Extract the [x, y] coordinate from the center of the cell holding the provided text.  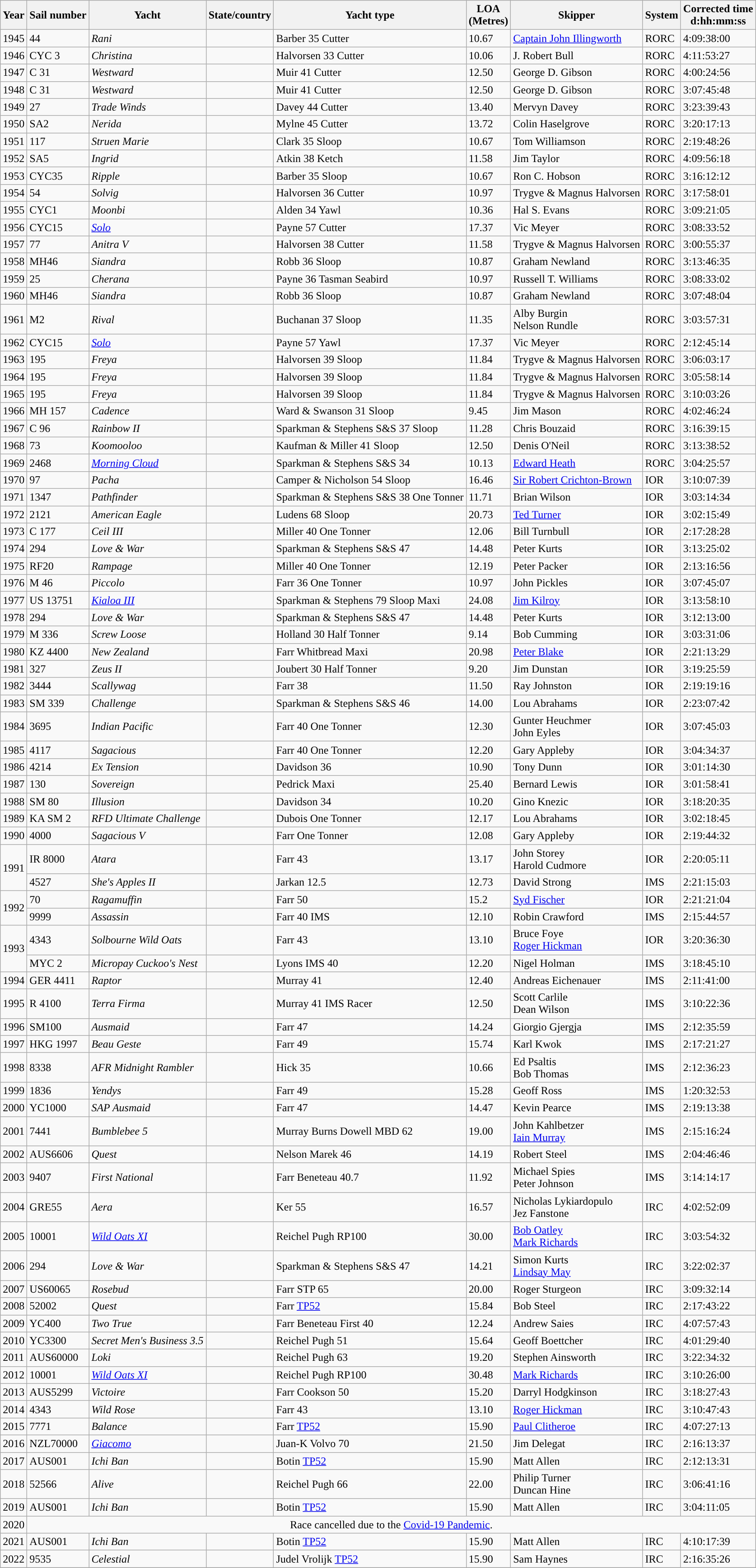
Alive [147, 1484]
YC3300 [58, 1341]
2:12:35:59 [718, 1027]
2468 [58, 463]
AUS60000 [58, 1358]
Jim Taylor [577, 158]
12.19 [489, 566]
2009 [14, 1323]
Beau Geste [147, 1044]
Roger Hickman [577, 1409]
1957 [14, 245]
Ray Johnston [577, 686]
3:13:58:10 [718, 600]
3:04:25:57 [718, 463]
1972 [14, 514]
2:17:28:28 [718, 532]
10.90 [489, 767]
4214 [58, 767]
44 [58, 38]
Bob Steel [577, 1306]
12.08 [489, 836]
3:08:33:52 [718, 227]
14.21 [489, 1266]
Andreas Eichenauer [577, 980]
117 [58, 141]
77 [58, 245]
YC400 [58, 1323]
1979 [14, 635]
Ker 55 [370, 1207]
10.20 [489, 801]
Bob Oatley Mark Richards [577, 1237]
3:01:58:41 [718, 784]
1989 [14, 819]
M 46 [58, 583]
130 [58, 784]
3:17:58:01 [718, 193]
16.57 [489, 1207]
Yacht type [370, 15]
3:18:27:43 [718, 1392]
Loki [147, 1358]
8338 [58, 1067]
Struen Marie [147, 141]
Geoff Boettcher [577, 1341]
3:10:07:39 [718, 480]
Geoff Ross [577, 1090]
1964 [14, 377]
2:19:44:32 [718, 836]
Rainbow II [147, 428]
John Storey Harold Cudmore [577, 859]
4:02:46:24 [718, 411]
14.19 [489, 1155]
11.50 [489, 686]
Tom Williamson [577, 141]
M 336 [58, 635]
1962 [14, 343]
2:16:13:37 [718, 1443]
3:22:02:37 [718, 1266]
1998 [14, 1067]
Sir Robert Crichton-Brown [577, 480]
1977 [14, 600]
Aera [147, 1207]
13.72 [489, 124]
30.48 [489, 1375]
Wild Rose [147, 1409]
11.35 [489, 320]
Indian Pacific [147, 727]
Camper & Nicholson 54 Sloop [370, 480]
3:18:20:35 [718, 801]
1997 [14, 1044]
John Pickles [577, 583]
22.00 [489, 1484]
1987 [14, 784]
2010 [14, 1341]
2:20:05:11 [718, 859]
Holland 30 Half Tonner [370, 635]
3:04:34:37 [718, 750]
Robert Steel [577, 1155]
1956 [14, 227]
Morning Cloud [147, 463]
Darryl Hodgkinson [577, 1392]
Scallywag [147, 686]
Cadence [147, 411]
1988 [14, 801]
1967 [14, 428]
2019 [14, 1508]
Jarkan 12.5 [370, 882]
1965 [14, 394]
2:21:21:04 [718, 900]
4:10:17:39 [718, 1542]
20.73 [489, 514]
Giorgio Gjergja [577, 1027]
2:15:44:57 [718, 917]
Farr Beneteau 40.7 [370, 1178]
1980 [14, 652]
2:12:13:31 [718, 1461]
Screw Loose [147, 635]
73 [58, 445]
3:13:46:35 [718, 262]
Jim Delegat [577, 1443]
Payne 57 Cutter [370, 227]
Hal S. Evans [577, 210]
Payne 36 Tasman Seabird [370, 279]
Sparkman & Stephens S&S 34 [370, 463]
LOA (Metres) [489, 15]
Davidson 34 [370, 801]
Buchanan 37 Sloop [370, 320]
2020 [14, 1525]
20.98 [489, 652]
12.10 [489, 917]
1971 [14, 497]
21.50 [489, 1443]
2:17:21:27 [718, 1044]
3:09:32:14 [718, 1289]
15.2 [489, 900]
2000 [14, 1108]
Kevin Pearce [577, 1108]
2:19:13:38 [718, 1108]
7771 [58, 1426]
14.00 [489, 703]
3695 [58, 727]
52002 [58, 1306]
Davey 44 Cutter [370, 107]
3:03:57:31 [718, 320]
12.73 [489, 882]
Sagacious [147, 750]
SAP Ausmaid [147, 1108]
3:16:39:15 [718, 428]
MH 157 [58, 411]
Year [14, 15]
1974 [14, 549]
Karl Kwok [577, 1044]
Davidson 36 [370, 767]
US60065 [58, 1289]
CYC1 [58, 210]
3:13:25:02 [718, 549]
Captain John Illingworth [577, 38]
Joubert 30 Half Tonner [370, 669]
3:05:58:14 [718, 377]
1985 [14, 750]
Kaufman & Miller 41 Sloop [370, 445]
9.14 [489, 635]
25 [58, 279]
Farr 50 [370, 900]
First National [147, 1178]
US 13751 [58, 600]
Pacha [147, 480]
Corrected time d:hh:mm:ss [718, 15]
Rival [147, 320]
3:06:41:16 [718, 1484]
Bob Cumming [577, 635]
3:10:26:00 [718, 1375]
Sparkman & Stephens S&S 46 [370, 703]
4:07:57:43 [718, 1323]
Scott Carlile Dean Wilson [577, 1004]
Stephen Ainsworth [577, 1358]
15.74 [489, 1044]
C 177 [58, 532]
15.84 [489, 1306]
Sam Haynes [577, 1559]
3:18:45:10 [718, 963]
3:08:33:02 [718, 279]
14.47 [489, 1108]
2012 [14, 1375]
Halvorsen 33 Cutter [370, 56]
KZ 4400 [58, 652]
John Kahlbetzer Iain Murray [577, 1131]
1983 [14, 703]
12.17 [489, 819]
SA5 [58, 158]
M2 [58, 320]
Farr Beneteau First 40 [370, 1323]
Roger Sturgeon [577, 1289]
Ragamuffin [147, 900]
Barber 35 Sloop [370, 176]
3:19:25:59 [718, 669]
Bernard Lewis [577, 784]
Illusion [147, 801]
12.06 [489, 532]
Ludens 68 Sloop [370, 514]
Ward & Swanson 31 Sloop [370, 411]
9999 [58, 917]
Skipper [577, 15]
20.00 [489, 1289]
2013 [14, 1392]
Secret Men's Business 3.5 [147, 1341]
Nerida [147, 124]
2:21:15:03 [718, 882]
1961 [14, 320]
1947 [14, 73]
1970 [14, 480]
13.40 [489, 107]
Yacht [147, 15]
4:09:38:00 [718, 38]
2018 [14, 1484]
2:21:13:29 [718, 652]
1966 [14, 411]
1948 [14, 90]
Sagacious V [147, 836]
2121 [58, 514]
Philip Turner Duncan Hine [577, 1484]
16.46 [489, 480]
Farr 36 One Tonner [370, 583]
Reichel Pugh 51 [370, 1341]
2017 [14, 1461]
Christina [147, 56]
3:03:31:06 [718, 635]
2:19:48:26 [718, 141]
Koomooloo [147, 445]
Bumblebee 5 [147, 1131]
4:01:29:40 [718, 1341]
3:03:54:32 [718, 1237]
Reichel Pugh 63 [370, 1358]
Russell T. Williams [577, 279]
Moonbi [147, 210]
Halvorsen 38 Cutter [370, 245]
SM 339 [58, 703]
3:12:13:00 [718, 617]
3:04:11:05 [718, 1508]
Jim Mason [577, 411]
4:09:56:18 [718, 158]
19.00 [489, 1131]
Andrew Saies [577, 1323]
Ripple [147, 176]
1960 [14, 296]
3:03:14:34 [718, 497]
1950 [14, 124]
1973 [14, 532]
15.28 [489, 1090]
Solbourne Wild Oats [147, 940]
1347 [58, 497]
AFR Midnight Rambler [147, 1067]
Brian Wilson [577, 497]
3:16:12:12 [718, 176]
1995 [14, 1004]
3:06:03:17 [718, 360]
Ceil III [147, 532]
2:15:16:24 [718, 1131]
1946 [14, 56]
Farr Whitbread Maxi [370, 652]
4000 [58, 836]
Ron C. Hobson [577, 176]
2007 [14, 1289]
C 96 [58, 428]
52566 [58, 1484]
IR 8000 [58, 859]
Victoire [147, 1392]
GER 4411 [58, 980]
27 [58, 107]
1992 [14, 908]
3:13:38:52 [718, 445]
Anitra V [147, 245]
10.36 [489, 210]
Peter Packer [577, 566]
Ex Tension [147, 767]
Celestial [147, 1559]
3:10:03:26 [718, 394]
Sail number [58, 15]
Kialoa III [147, 600]
1976 [14, 583]
11.71 [489, 497]
25.40 [489, 784]
Atara [147, 859]
1952 [14, 158]
Two True [147, 1323]
2005 [14, 1237]
Edward Heath [577, 463]
Pathfinder [147, 497]
2:12:45:14 [718, 343]
Jim Kilroy [577, 600]
Nigel Holman [577, 963]
HKG 1997 [58, 1044]
SA2 [58, 124]
Balance [147, 1426]
2:17:43:22 [718, 1306]
97 [58, 480]
Atkin 38 Ketch [370, 158]
Hick 35 [370, 1067]
3:10:22:36 [718, 1004]
1975 [14, 566]
12.40 [489, 980]
2014 [14, 1409]
30.00 [489, 1237]
19.20 [489, 1358]
Denis O'Neil [577, 445]
1991 [14, 868]
2021 [14, 1542]
Farr 38 [370, 686]
Mylne 45 Cutter [370, 124]
Alden 34 Yawl [370, 210]
Robin Crawford [577, 917]
Halvorsen 36 Cutter [370, 193]
Reichel Pugh 66 [370, 1484]
9.20 [489, 669]
Pedrick Maxi [370, 784]
R 4100 [58, 1004]
7441 [58, 1131]
3:20:36:30 [718, 940]
9.45 [489, 411]
Challenge [147, 703]
YC1000 [58, 1108]
System [662, 15]
1981 [14, 669]
1954 [14, 193]
12.24 [489, 1323]
1978 [14, 617]
1999 [14, 1090]
1:20:32:53 [718, 1090]
J. Robert Bull [577, 56]
2016 [14, 1443]
2022 [14, 1559]
CYC 3 [58, 56]
1982 [14, 686]
1945 [14, 38]
Murray Burns Dowell MBD 62 [370, 1131]
Michael Spies Peter Johnson [577, 1178]
2011 [14, 1358]
3:09:21:05 [718, 210]
Gunter Heuchmer John Eyles [577, 727]
1986 [14, 767]
Terra Firma [147, 1004]
Nelson Marek 46 [370, 1155]
15.20 [489, 1392]
Ausmaid [147, 1027]
NZL70000 [58, 1443]
Colin Haselgrove [577, 124]
Cherana [147, 279]
11.92 [489, 1178]
3:22:34:32 [718, 1358]
Farr 40 IMS [370, 917]
Clark 35 Sloop [370, 141]
9407 [58, 1178]
GRE55 [58, 1207]
Murray 41 IMS Racer [370, 1004]
Dubois One Tonner [370, 819]
3:00:55:37 [718, 245]
Raptor [147, 980]
Ted Turner [577, 514]
Peter Blake [577, 652]
2006 [14, 1266]
New Zealand [147, 652]
Gino Knezic [577, 801]
David Strong [577, 882]
Race cancelled due to the Covid-19 Pandemic. [391, 1525]
2003 [14, 1178]
54 [58, 193]
SM100 [58, 1027]
13.17 [489, 859]
Ed Psaltis Bob Thomas [577, 1067]
3:10:47:43 [718, 1409]
Tony Dunn [577, 767]
1990 [14, 836]
10.06 [489, 56]
1958 [14, 262]
SM 80 [58, 801]
KA SM 2 [58, 819]
1949 [14, 107]
2008 [14, 1306]
Barber 35 Cutter [370, 38]
3:02:18:45 [718, 819]
2:13:16:56 [718, 566]
CYC35 [58, 176]
Juan-K Volvo 70 [370, 1443]
1969 [14, 463]
Simon Kurts Lindsay May [577, 1266]
Sparkman & Stephens S&S 37 Sloop [370, 428]
Rampage [147, 566]
3:07:45:07 [718, 583]
American Eagle [147, 514]
2004 [14, 1207]
4:00:24:56 [718, 73]
She's Apples II [147, 882]
1993 [14, 949]
AUS5299 [58, 1392]
4:07:27:13 [718, 1426]
Zeus II [147, 669]
1994 [14, 980]
1984 [14, 727]
Farr Cookson 50 [370, 1392]
Micropay Cuckoo's Nest [147, 963]
Jim Dunstan [577, 669]
Mervyn Davey [577, 107]
MYC 2 [58, 963]
3:07:48:04 [718, 296]
3:14:14:17 [718, 1178]
4:11:53:27 [718, 56]
15.64 [489, 1341]
2:12:36:23 [718, 1067]
1968 [14, 445]
1955 [14, 210]
Rosebud [147, 1289]
10.66 [489, 1067]
Farr STP 65 [370, 1289]
Farr One Tonner [370, 836]
Assassin [147, 917]
1996 [14, 1027]
Mark Richards [577, 1375]
14.24 [489, 1027]
Sovereign [147, 784]
2:16:35:26 [718, 1559]
Murray 41 [370, 980]
Lyons IMS 40 [370, 963]
Sparkman & Stephens 79 Sloop Maxi [370, 600]
2015 [14, 1426]
Bruce Foye Roger Hickman [577, 940]
Rani [147, 38]
3444 [58, 686]
Judel Vrolijk TP52 [370, 1559]
1963 [14, 360]
State/country [240, 15]
2001 [14, 1131]
4:02:52:09 [718, 1207]
3:02:15:49 [718, 514]
1953 [14, 176]
3:23:39:43 [718, 107]
3:07:45:03 [718, 727]
Ingrid [147, 158]
2:19:19:16 [718, 686]
Trade Winds [147, 107]
Payne 57 Yawl [370, 343]
Giacomo [147, 1443]
3:01:14:30 [718, 767]
1951 [14, 141]
Bill Turnbull [577, 532]
Solvig [147, 193]
2002 [14, 1155]
3:07:45:48 [718, 90]
10.13 [489, 463]
327 [58, 669]
9535 [58, 1559]
Alby Burgin Nelson Rundle [577, 320]
Paul Clitheroe [577, 1426]
RFD Ultimate Challenge [147, 819]
1836 [58, 1090]
2:11:41:00 [718, 980]
Syd Fischer [577, 900]
AUS6606 [58, 1155]
Sparkman & Stephens S&S 38 One Tonner [370, 497]
70 [58, 900]
RF20 [58, 566]
Nicholas Lykiardopulo Jez Fanstone [577, 1207]
24.08 [489, 600]
4527 [58, 882]
2:04:46:46 [718, 1155]
Yendys [147, 1090]
Piccolo [147, 583]
Chris Bouzaid [577, 428]
12.30 [489, 727]
1959 [14, 279]
4117 [58, 750]
3:20:17:13 [718, 124]
2:23:07:42 [718, 703]
11.28 [489, 428]
